Identify which cell holds the provided text, then report its [x, y] central coordinate. 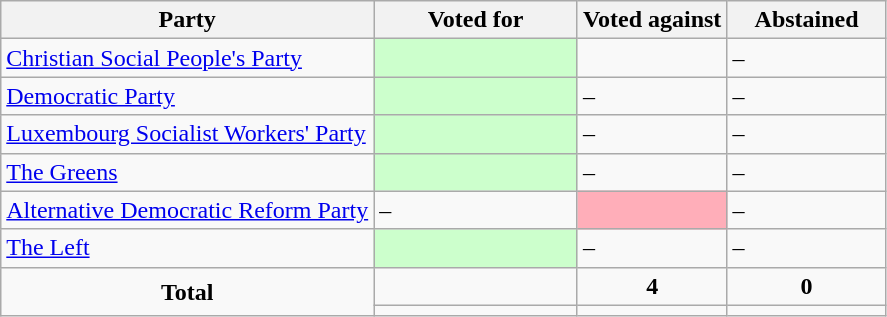
Christian Social People's Party [188, 58]
Luxembourg Socialist Workers' Party [188, 134]
Democratic Party [188, 96]
Voted against [652, 20]
4 [652, 286]
The Left [188, 248]
Alternative Democratic Reform Party [188, 210]
The Greens [188, 172]
Abstained [806, 20]
Total [188, 292]
0 [806, 286]
Voted for [476, 20]
Party [188, 20]
